Detect which cell encompasses the target text, then output its [X, Y] center coordinate. 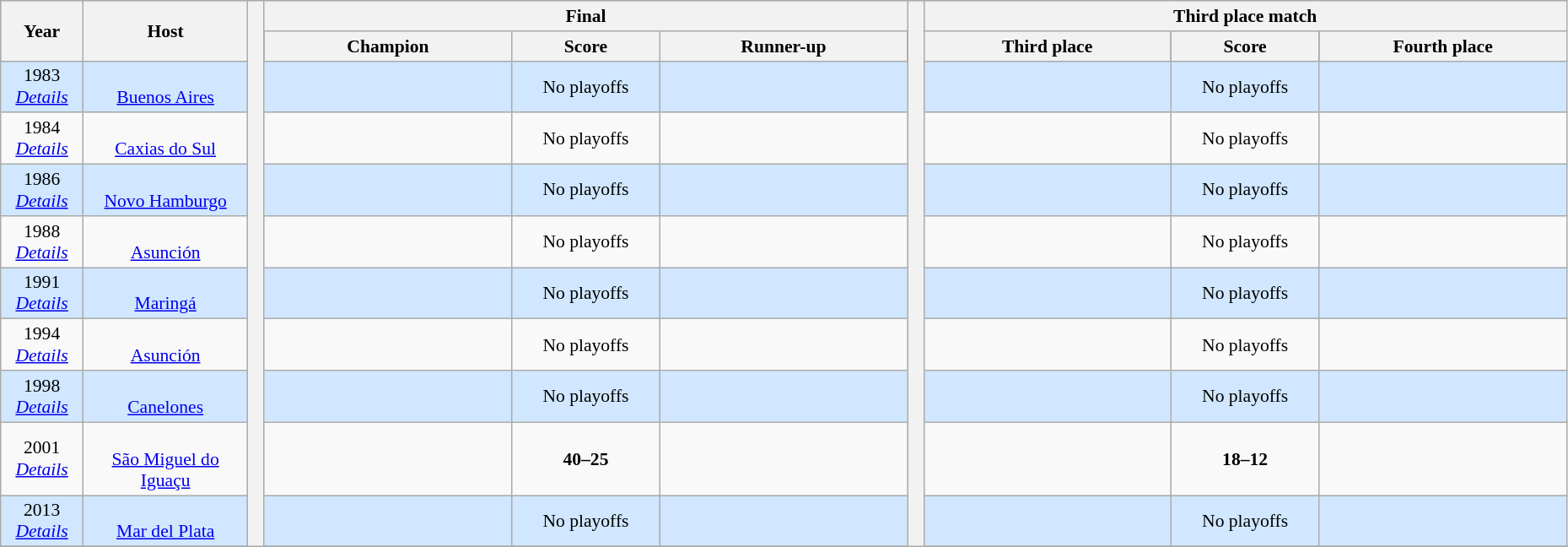
Buenos Aires [165, 86]
1988Details [42, 241]
Host [165, 30]
Third place match [1245, 16]
Runner-up [783, 46]
1998Details [42, 397]
1986Details [42, 191]
2013Details [42, 522]
1991Details [42, 294]
Year [42, 30]
1983Details [42, 86]
Mar del Plata [165, 522]
40–25 [586, 459]
Caxias do Sul [165, 138]
2001Details [42, 459]
1984Details [42, 138]
Third place [1048, 46]
1994Details [42, 344]
Champion [388, 46]
Final [585, 16]
Novo Hamburgo [165, 191]
Canelones [165, 397]
Fourth place [1442, 46]
Maringá [165, 294]
18–12 [1245, 459]
São Miguel do Iguaçu [165, 459]
